Identify which cell holds the provided text, then report its [x, y] central coordinate. 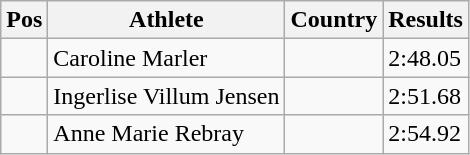
Country [334, 20]
Results [426, 20]
Ingerlise Villum Jensen [166, 96]
Pos [24, 20]
2:48.05 [426, 58]
2:51.68 [426, 96]
2:54.92 [426, 134]
Caroline Marler [166, 58]
Athlete [166, 20]
Anne Marie Rebray [166, 134]
